Return [x, y] of the center of cell containing provided text 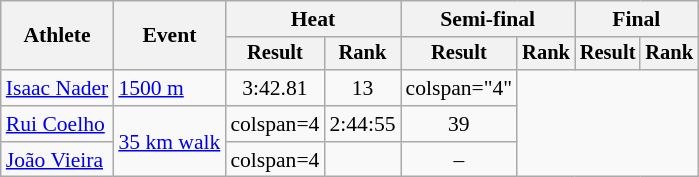
colspan="4" [460, 88]
Isaac Nader [58, 88]
Final [636, 19]
Rui Coelho [58, 124]
Athlete [58, 36]
13 [362, 88]
Event [169, 36]
35 km walk [169, 142]
1500 m [169, 88]
39 [460, 124]
Heat [312, 19]
3:42.81 [274, 88]
2:44:55 [362, 124]
Semi-final [488, 19]
colspan=4 [274, 124]
